For the text-containing cell, return its midpoint in (x, y) coordinate format. 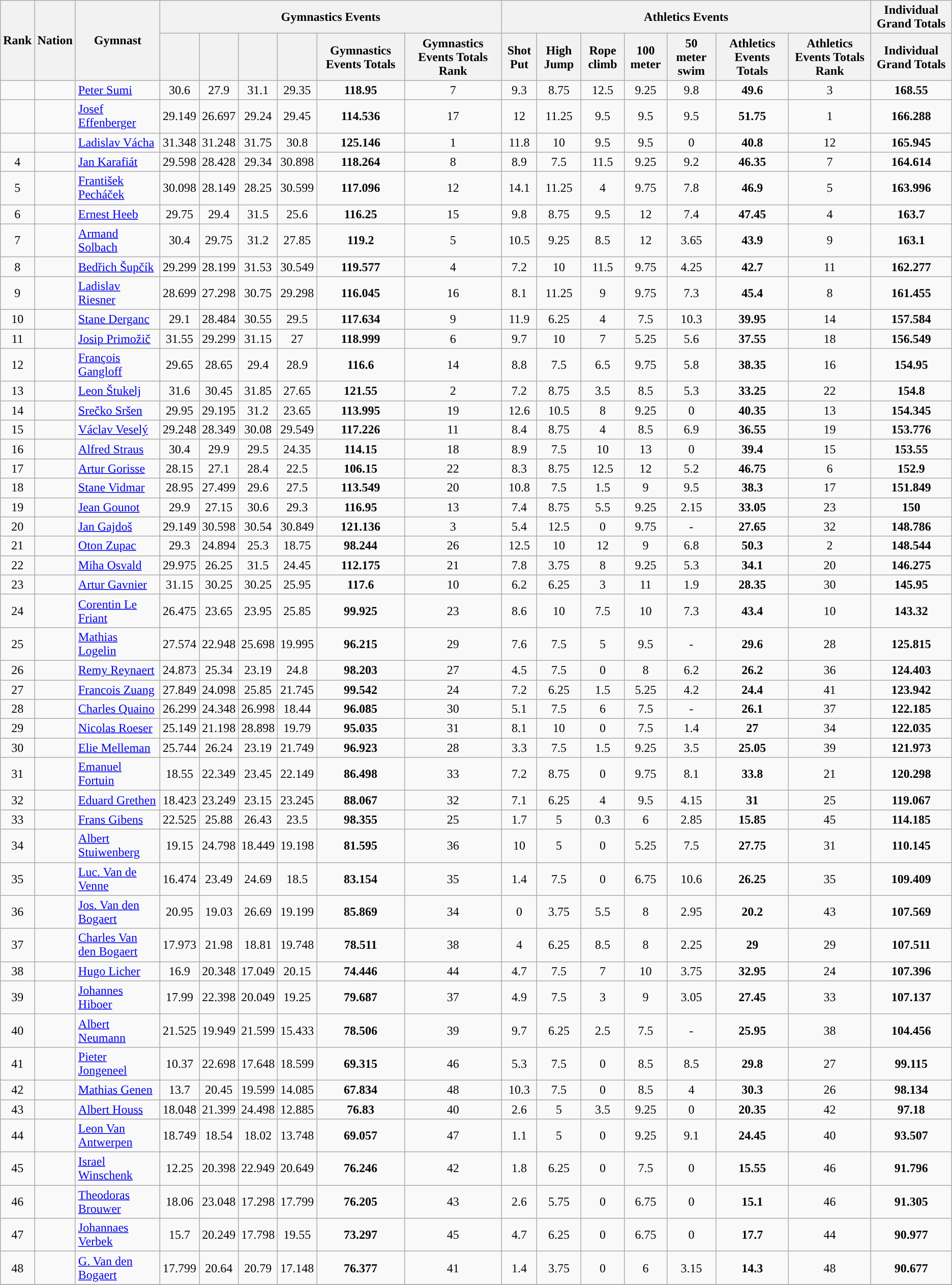
Gymnastics Events Totals Rank (453, 57)
28.65 (219, 365)
153.776 (911, 430)
107.511 (911, 945)
116.6 (361, 365)
19.79 (297, 728)
28.199 (219, 267)
116.95 (361, 507)
91.305 (911, 1202)
22.525 (180, 820)
29.95 (180, 411)
100 meter (646, 57)
67.834 (361, 1090)
27.499 (219, 488)
26.697 (219, 116)
29.975 (180, 565)
Athletics Events (686, 17)
46.75 (753, 469)
37.55 (753, 338)
20.249 (219, 1235)
29.195 (219, 411)
33.05 (753, 507)
18.54 (219, 1135)
156.549 (911, 338)
25.05 (753, 748)
38.35 (753, 365)
121.136 (361, 527)
165.945 (911, 142)
19.198 (297, 845)
20.95 (180, 912)
8.3 (519, 469)
143.32 (911, 610)
4.5 (519, 670)
19.199 (297, 912)
15.85 (753, 820)
27.5 (297, 488)
110.145 (911, 845)
12.885 (297, 1109)
161.455 (911, 293)
19.15 (180, 845)
27.85 (297, 240)
Gymnastics Events (331, 17)
19.995 (297, 644)
6.8 (692, 546)
Albert Neumann (117, 1031)
118.264 (361, 162)
27.75 (753, 845)
153.55 (911, 449)
23.95 (258, 610)
17.049 (258, 971)
98.134 (911, 1090)
162.277 (911, 267)
31.85 (258, 391)
Stane Vidmar (117, 488)
5.6 (692, 338)
8.8 (519, 365)
28.484 (219, 319)
33.25 (753, 391)
117.096 (361, 188)
19.03 (219, 912)
45.4 (753, 293)
28.898 (258, 728)
106.15 (361, 469)
79.687 (361, 997)
23.49 (219, 879)
17.7 (753, 1235)
Leon Štukelj (117, 391)
31.248 (219, 142)
1.1 (519, 1135)
Albert Stuiwenberg (117, 845)
166.288 (911, 116)
99.925 (361, 610)
27.1 (219, 469)
39.4 (753, 449)
27.298 (219, 293)
Armand Solbach (117, 240)
98.203 (361, 670)
9.3 (519, 90)
163.996 (911, 188)
32.95 (753, 971)
Josip Primožič (117, 338)
96.215 (361, 644)
26.998 (258, 709)
31.6 (180, 391)
18.599 (297, 1063)
22.149 (297, 774)
27.9 (219, 90)
29.24 (258, 116)
Alfred Straus (117, 449)
122.035 (911, 728)
20.35 (753, 1109)
154.345 (911, 411)
24.498 (258, 1109)
Mathias Logelin (117, 644)
1.8 (519, 1169)
146.275 (911, 565)
Jean Gounot (117, 507)
28.35 (753, 585)
High Jump (559, 57)
0.3 (603, 820)
Jan Karafiát (117, 162)
Charles Van den Bogaert (117, 945)
Ladislav Vácha (117, 142)
99.542 (361, 689)
18.44 (297, 709)
112.175 (361, 565)
Nation (55, 41)
20.049 (258, 997)
5.8 (692, 365)
76.377 (361, 1268)
Francois Zuang (117, 689)
Eduard Grethen (117, 800)
30.098 (180, 188)
18.449 (258, 845)
83.154 (361, 879)
28.149 (219, 188)
18.55 (180, 774)
121.973 (911, 748)
9.2 (692, 162)
24.798 (219, 845)
29.1 (180, 319)
30.599 (297, 188)
23.45 (258, 774)
17.298 (258, 1202)
29.248 (180, 430)
85.869 (361, 912)
21.399 (219, 1109)
24.69 (258, 879)
28.95 (180, 488)
4.15 (692, 800)
30.549 (297, 267)
29.298 (297, 293)
28.15 (180, 469)
120.298 (911, 774)
30.3 (753, 1090)
36.55 (753, 430)
34.1 (753, 565)
30.54 (258, 527)
26.475 (180, 610)
Gymnastics Events Totals (361, 57)
24.098 (219, 689)
Nicolas Roeser (117, 728)
2.85 (692, 820)
118.95 (361, 90)
19.25 (297, 997)
49.6 (753, 90)
76.83 (361, 1109)
6.5 (603, 365)
27.15 (219, 507)
125.146 (361, 142)
Shot Put (519, 57)
88.067 (361, 800)
25.6 (297, 214)
28.9 (297, 365)
24.4 (753, 689)
1.7 (519, 820)
25.744 (180, 748)
21.525 (180, 1031)
15.7 (180, 1235)
18.5 (297, 879)
152.9 (911, 469)
26.299 (180, 709)
7.6 (519, 644)
22.948 (219, 644)
17.798 (258, 1235)
40.8 (753, 142)
26.2 (753, 670)
7.1 (519, 800)
Jan Gajdoš (117, 527)
96.085 (361, 709)
39.95 (753, 319)
Hugo Licher (117, 971)
47.45 (753, 214)
27.45 (753, 997)
46.35 (753, 162)
16.474 (180, 879)
29.65 (180, 365)
19.55 (297, 1235)
20.45 (219, 1090)
22.398 (219, 997)
18.048 (180, 1109)
14.3 (753, 1268)
119.577 (361, 267)
3.05 (692, 997)
19.949 (219, 1031)
113.549 (361, 488)
18.06 (180, 1202)
28.25 (258, 188)
5.4 (519, 527)
26.1 (753, 709)
73.297 (361, 1235)
29.45 (297, 116)
Pieter Jongeneel (117, 1063)
74.446 (361, 971)
148.544 (911, 546)
25.149 (180, 728)
4.9 (519, 997)
Frans Gibens (117, 820)
Mathias Genen (117, 1090)
107.569 (911, 912)
20.79 (258, 1268)
145.95 (911, 585)
23.249 (219, 800)
2.25 (692, 945)
18.02 (258, 1135)
30.849 (297, 527)
24.8 (297, 670)
86.498 (361, 774)
119.2 (361, 240)
109.409 (911, 879)
98.244 (361, 546)
Jos. Van den Bogaert (117, 912)
114.536 (361, 116)
123.942 (911, 689)
81.595 (361, 845)
8.6 (519, 610)
4.25 (692, 267)
116.25 (361, 214)
23.048 (219, 1202)
23.245 (297, 800)
99.115 (911, 1063)
168.55 (911, 90)
17.148 (297, 1268)
31.75 (258, 142)
76.246 (361, 1169)
17.973 (180, 945)
38.3 (753, 488)
Elie Melleman (117, 748)
22.698 (219, 1063)
78.511 (361, 945)
157.584 (911, 319)
18.749 (180, 1135)
21.749 (297, 748)
8.4 (519, 430)
Albert Houss (117, 1109)
12.6 (519, 411)
Rope climb (603, 57)
116.045 (361, 293)
104.456 (911, 1031)
21.198 (219, 728)
5.75 (559, 1202)
10.8 (519, 488)
5.2 (692, 469)
Miha Osvald (117, 565)
2.95 (692, 912)
118.999 (361, 338)
Srečko Sršen (117, 411)
30.08 (258, 430)
24.35 (297, 449)
Emanuel Fortuin (117, 774)
Artur Gavnier (117, 585)
4.2 (692, 689)
46.9 (753, 188)
15.55 (753, 1169)
30.898 (297, 162)
91.796 (911, 1169)
21.599 (258, 1031)
78.506 (361, 1031)
Ladislav Riesner (117, 293)
19.748 (297, 945)
Johannes Hiboer (117, 997)
40.35 (753, 411)
Oton Zupac (117, 546)
11.9 (519, 319)
151.849 (911, 488)
29.8 (753, 1063)
113.995 (361, 411)
22.349 (219, 774)
François Gangloff (117, 365)
G. Van den Bogaert (117, 1268)
148.786 (911, 527)
Rank (17, 41)
29.549 (297, 430)
114.185 (911, 820)
163.1 (911, 240)
20.64 (219, 1268)
50.3 (753, 546)
Athletics Events Totals Rank (830, 57)
30.8 (297, 142)
31.53 (258, 267)
18.75 (297, 546)
Remy Reynaert (117, 670)
24.894 (219, 546)
14.085 (297, 1090)
Corentin Le Friant (117, 610)
22.5 (297, 469)
30.55 (258, 319)
43.4 (753, 610)
76.205 (361, 1202)
150 (911, 507)
1.9 (692, 585)
93.507 (911, 1135)
31.348 (180, 142)
15.433 (297, 1031)
18.81 (258, 945)
18.423 (180, 800)
31.55 (180, 338)
114.15 (361, 449)
27.574 (180, 644)
27.849 (180, 689)
17.99 (180, 997)
69.315 (361, 1063)
10.6 (692, 879)
124.403 (911, 670)
51.75 (753, 116)
117.226 (361, 430)
10.37 (180, 1063)
Artur Gorisse (117, 469)
Charles Quaino (117, 709)
23.15 (258, 800)
117.634 (361, 319)
117.6 (361, 585)
2.5 (603, 1031)
19.599 (258, 1090)
13.748 (297, 1135)
90.977 (911, 1235)
122.185 (911, 709)
29.34 (258, 162)
21.745 (297, 689)
6.9 (692, 430)
15.1 (753, 1202)
28.699 (180, 293)
98.355 (361, 820)
Luc. Van de Venne (117, 879)
Josef Effenberger (117, 116)
2.15 (692, 507)
9.1 (692, 1135)
33.8 (753, 774)
96.923 (361, 748)
30.598 (219, 527)
107.396 (911, 971)
12.25 (180, 1169)
125.815 (911, 644)
154.8 (911, 391)
25.698 (258, 644)
30.45 (219, 391)
163.7 (911, 214)
154.95 (911, 365)
Bedřich Šupčík (117, 267)
13.7 (180, 1090)
30.75 (258, 293)
26.43 (258, 820)
20.649 (297, 1169)
31.1 (258, 90)
25.88 (219, 820)
24.873 (180, 670)
25.34 (219, 670)
29.598 (180, 162)
František Pecháček (117, 188)
97.18 (911, 1109)
Leon Van Antwerpen (117, 1135)
Peter Sumi (117, 90)
16.9 (180, 971)
90.677 (911, 1268)
24.348 (219, 709)
164.614 (911, 162)
Athletics Events Totals (753, 57)
11.8 (519, 142)
50 meter swim (692, 57)
28.428 (219, 162)
Gymnast (117, 41)
3.65 (692, 240)
Václav Veselý (117, 430)
Theodoras Brouwer (117, 1202)
28.4 (258, 469)
14.1 (519, 188)
23.5 (297, 820)
Israel Winschenk (117, 1169)
Johannaes Verbek (117, 1235)
107.137 (911, 997)
42.7 (753, 267)
22.949 (258, 1169)
26.24 (219, 748)
17.648 (258, 1063)
21.98 (219, 945)
26.69 (258, 912)
20.15 (297, 971)
69.057 (361, 1135)
25.3 (258, 546)
43.9 (753, 240)
20.2 (753, 912)
28.349 (219, 430)
Ernest Heeb (117, 214)
5.1 (519, 709)
20.348 (219, 971)
119.067 (911, 800)
3.15 (692, 1268)
121.55 (361, 391)
29.35 (297, 90)
Stane Derganc (117, 319)
20.398 (219, 1169)
95.035 (361, 728)
3.3 (519, 748)
